For the text-containing cell, return its midpoint in [x, y] coordinate format. 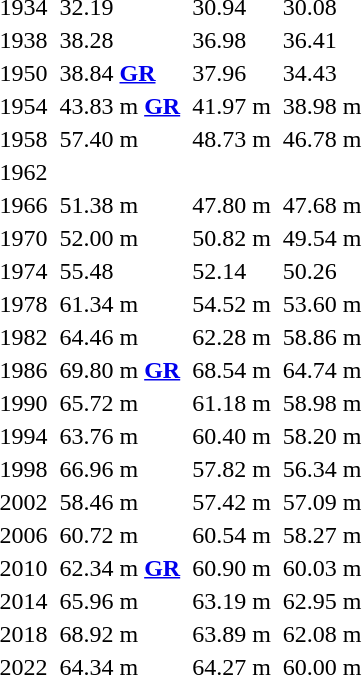
36.98 [232, 40]
57.40 m [120, 139]
60.72 m [120, 535]
50.82 m [232, 238]
61.34 m [120, 304]
38.84 GR [120, 73]
47.80 m [232, 205]
60.90 m [232, 568]
68.54 m [232, 370]
52.14 [232, 271]
41.97 m [232, 106]
37.96 [232, 73]
57.42 m [232, 502]
65.96 m [120, 601]
57.82 m [232, 469]
65.72 m [120, 403]
58.46 m [120, 502]
54.52 m [232, 304]
51.38 m [120, 205]
63.19 m [232, 601]
68.92 m [120, 634]
64.46 m [120, 337]
69.80 m GR [120, 370]
60.40 m [232, 436]
60.54 m [232, 535]
63.76 m [120, 436]
43.83 m GR [120, 106]
63.89 m [232, 634]
48.73 m [232, 139]
62.28 m [232, 337]
38.28 [120, 40]
52.00 m [120, 238]
61.18 m [232, 403]
55.48 [120, 271]
62.34 m GR [120, 568]
66.96 m [120, 469]
